Output the [x, y] coordinate of the center of the cell containing the given text.  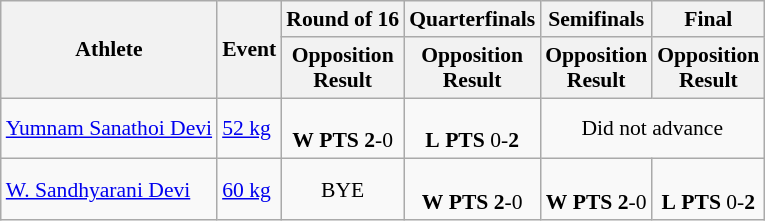
Final [708, 19]
Quarterfinals [472, 19]
52 kg [249, 128]
60 kg [249, 190]
Semifinals [596, 19]
W. Sandhyarani Devi [109, 190]
Athlete [109, 50]
Did not advance [652, 128]
Event [249, 50]
Yumnam Sanathoi Devi [109, 128]
BYE [342, 190]
Round of 16 [342, 19]
